Identify which cell holds the provided text, then report its [X, Y] central coordinate. 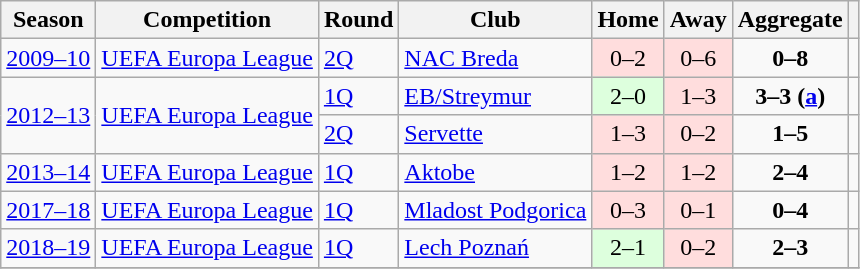
Lech Poznań [496, 248]
2–1 [628, 248]
2009–10 [48, 58]
Servette [496, 134]
Away [698, 20]
2012–13 [48, 115]
3–3 (a) [790, 96]
0–3 [628, 210]
0–8 [790, 58]
2–0 [628, 96]
0–6 [698, 58]
2013–14 [48, 172]
0–4 [790, 210]
2–4 [790, 172]
Season [48, 20]
Round [358, 20]
2018–19 [48, 248]
Home [628, 20]
Competition [208, 20]
Mladost Podgorica [496, 210]
2–3 [790, 248]
1–5 [790, 134]
Club [496, 20]
Aggregate [790, 20]
NAC Breda [496, 58]
Aktobe [496, 172]
2017–18 [48, 210]
0–1 [698, 210]
EB/Streymur [496, 96]
